For the text-containing cell, return its midpoint in (X, Y) coordinate format. 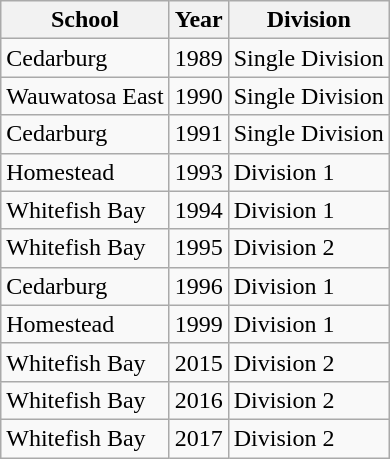
School (85, 20)
Division (308, 20)
1990 (198, 96)
2015 (198, 362)
1994 (198, 210)
1993 (198, 172)
2017 (198, 438)
1996 (198, 286)
Wauwatosa East (85, 96)
1989 (198, 58)
1991 (198, 134)
1999 (198, 324)
1995 (198, 248)
Year (198, 20)
2016 (198, 400)
